Determine the (x, y) coordinate at the center of the cell enclosing the given text.  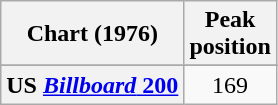
US Billboard 200 (92, 85)
169 (230, 85)
Peakposition (230, 34)
Chart (1976) (92, 34)
